From the cell containing the given text, extract its center point as (X, Y) coordinate. 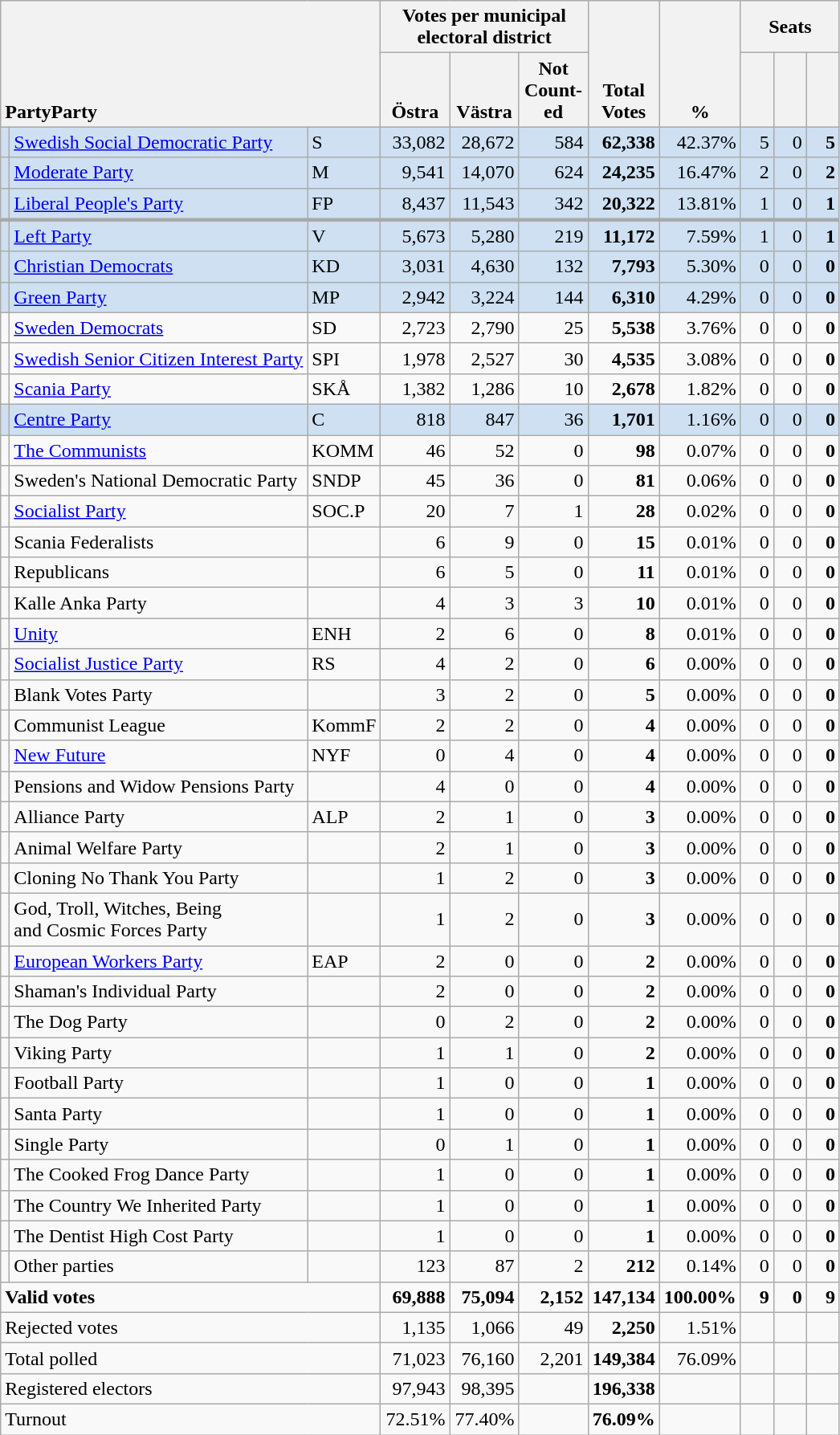
52 (484, 450)
132 (553, 267)
Single Party (159, 1144)
87 (484, 1266)
The Communists (159, 450)
NYF (344, 756)
5,280 (484, 236)
Valid votes (191, 1297)
4,630 (484, 267)
212 (623, 1266)
SNDP (344, 481)
0.14% (700, 1266)
25 (553, 328)
Östra (415, 90)
Turnout (191, 1419)
15 (623, 542)
The Country We Inherited Party (159, 1205)
Registered electors (191, 1388)
196,338 (623, 1388)
Swedish Senior Citizen Interest Party (159, 358)
The Dog Party (159, 1022)
Swedish Social Democratic Party (159, 142)
71,023 (415, 1358)
% (700, 64)
Votes per municipal electoral district (484, 27)
149,384 (623, 1358)
81 (623, 481)
V (344, 236)
16.47% (700, 173)
Viking Party (159, 1053)
Shaman's Individual Party (159, 992)
RS (344, 664)
3.76% (700, 328)
2,250 (623, 1327)
2,790 (484, 328)
Animal Welfare Party (159, 847)
ALP (344, 817)
75,094 (484, 1297)
C (344, 419)
1,286 (484, 389)
1.51% (700, 1327)
4.29% (700, 297)
6,310 (623, 297)
3.08% (700, 358)
The Cooked Frog Dance Party (159, 1175)
Centre Party (159, 419)
Christian Democrats (159, 267)
5.30% (700, 267)
Liberal People's Party (159, 204)
EAP (344, 961)
SD (344, 328)
SKÅ (344, 389)
69,888 (415, 1297)
Västra (484, 90)
8,437 (415, 204)
2,527 (484, 358)
PartyParty (191, 64)
77.40% (484, 1419)
Pensions and Widow Pensions Party (159, 786)
5,538 (623, 328)
9,541 (415, 173)
Left Party (159, 236)
46 (415, 450)
Kalle Anka Party (159, 603)
0.06% (700, 481)
MP (344, 297)
ENH (344, 634)
Cloning No Thank You Party (159, 878)
Alliance Party (159, 817)
1.82% (700, 389)
24,235 (623, 173)
7 (484, 512)
0.02% (700, 512)
2,942 (415, 297)
Socialist Justice Party (159, 664)
Total polled (191, 1358)
100.00% (700, 1297)
Green Party (159, 297)
72.51% (415, 1419)
1,382 (415, 389)
3,224 (484, 297)
14,070 (484, 173)
28 (623, 512)
Other parties (159, 1266)
62,338 (623, 142)
1,066 (484, 1327)
847 (484, 419)
KOMM (344, 450)
Sweden's National Democratic Party (159, 481)
4,535 (623, 358)
Total Votes (623, 64)
98,395 (484, 1388)
219 (553, 236)
M (344, 173)
FP (344, 204)
Moderate Party (159, 173)
8 (623, 634)
624 (553, 173)
0.07% (700, 450)
SPI (344, 358)
1,135 (415, 1327)
20 (415, 512)
Socialist Party (159, 512)
584 (553, 142)
Scania Federalists (159, 542)
30 (553, 358)
Rejected votes (191, 1327)
11 (623, 573)
Scania Party (159, 389)
342 (553, 204)
Unity (159, 634)
2,678 (623, 389)
Football Party (159, 1083)
1.16% (700, 419)
S (344, 142)
Santa Party (159, 1114)
147,134 (623, 1297)
KommF (344, 725)
97,943 (415, 1388)
33,082 (415, 142)
KD (344, 267)
45 (415, 481)
2,723 (415, 328)
144 (553, 297)
98 (623, 450)
28,672 (484, 142)
5,673 (415, 236)
The Dentist High Cost Party (159, 1236)
7,793 (623, 267)
2,201 (553, 1358)
49 (553, 1327)
Blank Votes Party (159, 695)
1,978 (415, 358)
Not Count- ed (553, 90)
13.81% (700, 204)
42.37% (700, 142)
2,152 (553, 1297)
20,322 (623, 204)
New Future (159, 756)
Republicans (159, 573)
11,543 (484, 204)
11,172 (623, 236)
SOC.P (344, 512)
God, Troll, Witches, Beingand Cosmic Forces Party (159, 919)
3,031 (415, 267)
1,701 (623, 419)
7.59% (700, 236)
818 (415, 419)
Sweden Democrats (159, 328)
Communist League (159, 725)
123 (415, 1266)
76,160 (484, 1358)
European Workers Party (159, 961)
Seats (790, 27)
